Determine the [x, y] coordinate at the center of the cell enclosing the given text.  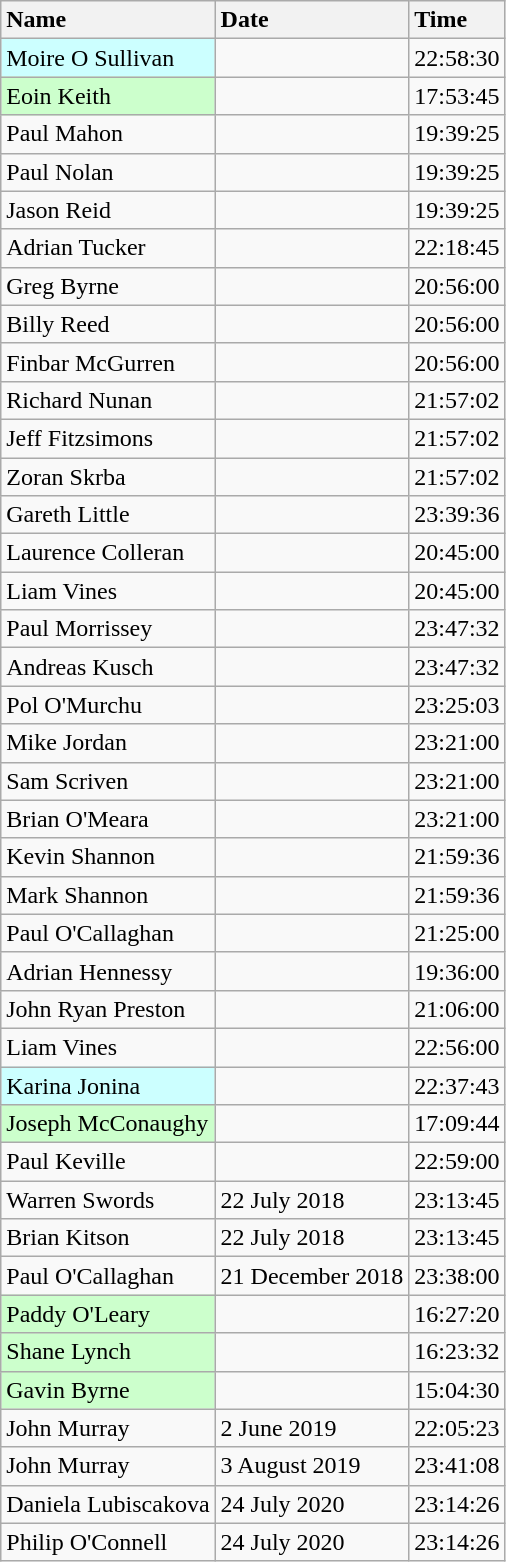
Paul Nolan [108, 172]
21:25:00 [457, 933]
Time [457, 20]
Gareth Little [108, 515]
22:58:30 [457, 58]
3 August 2019 [312, 1466]
Name [108, 20]
17:09:44 [457, 1124]
Laurence Colleran [108, 553]
2 June 2019 [312, 1428]
Brian O'Meara [108, 819]
Gavin Byrne [108, 1390]
23:25:03 [457, 705]
21 December 2018 [312, 1276]
Philip O'Connell [108, 1542]
Andreas Kusch [108, 667]
22:37:43 [457, 1085]
Moire O Sullivan [108, 58]
Kevin Shannon [108, 857]
16:23:32 [457, 1352]
Paul Morrissey [108, 629]
Finbar McGurren [108, 362]
19:36:00 [457, 971]
Brian Kitson [108, 1238]
Date [312, 20]
Eoin Keith [108, 96]
Mark Shannon [108, 895]
22:05:23 [457, 1428]
17:53:45 [457, 96]
Paddy O'Leary [108, 1314]
Daniela Lubiscakova [108, 1504]
Sam Scriven [108, 781]
22:59:00 [457, 1162]
Karina Jonina [108, 1085]
Jeff Fitzsimons [108, 438]
Adrian Hennessy [108, 971]
21:06:00 [457, 1009]
Greg Byrne [108, 286]
Warren Swords [108, 1200]
Shane Lynch [108, 1352]
Adrian Tucker [108, 248]
Paul Mahon [108, 134]
23:41:08 [457, 1466]
Paul Keville [108, 1162]
John Ryan Preston [108, 1009]
Pol O'Murchu [108, 705]
Mike Jordan [108, 743]
Zoran Skrba [108, 477]
16:27:20 [457, 1314]
Billy Reed [108, 324]
22:18:45 [457, 248]
Richard Nunan [108, 400]
23:38:00 [457, 1276]
22:56:00 [457, 1047]
Jason Reid [108, 210]
23:39:36 [457, 515]
Joseph McConaughy [108, 1124]
15:04:30 [457, 1390]
